Extract the [X, Y] coordinate from the center of the cell holding the provided text.  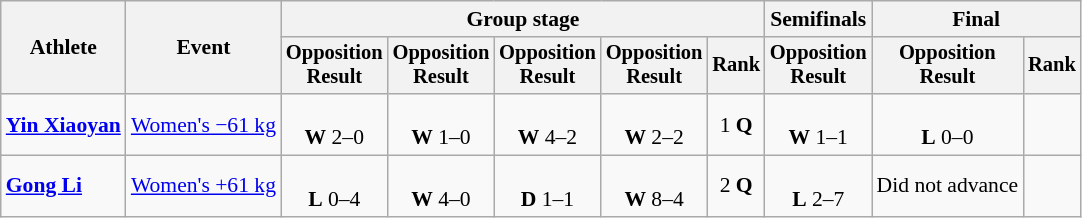
W 1–0 [442, 124]
1 Q [736, 124]
W 4–0 [442, 186]
W 1–1 [818, 124]
D 1–1 [548, 186]
W 2–2 [654, 124]
L 0–0 [948, 124]
W 8–4 [654, 186]
W 4–2 [548, 124]
Yin Xiaoyan [64, 124]
Event [204, 48]
Did not advance [948, 186]
L 0–4 [334, 186]
Group stage [523, 19]
Semifinals [818, 19]
Athlete [64, 48]
Women's +61 kg [204, 186]
W 2–0 [334, 124]
Gong Li [64, 186]
Women's −61 kg [204, 124]
L 2–7 [818, 186]
2 Q [736, 186]
Final [976, 19]
